Identify which cell holds the provided text, then report its (x, y) central coordinate. 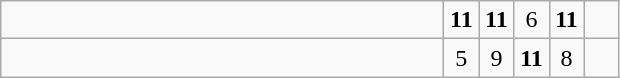
8 (566, 58)
6 (532, 20)
9 (496, 58)
5 (462, 58)
